For the text-containing cell, return its midpoint in [X, Y] coordinate format. 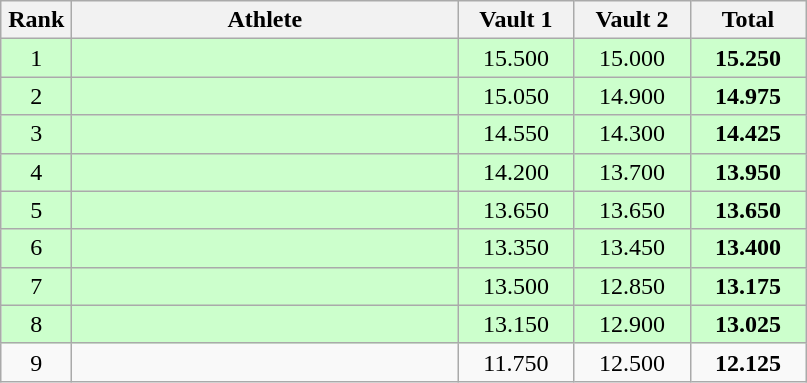
15.000 [632, 58]
13.350 [516, 248]
7 [36, 286]
Rank [36, 20]
13.175 [748, 286]
13.150 [516, 324]
13.500 [516, 286]
12.125 [748, 362]
Total [748, 20]
Vault 2 [632, 20]
15.500 [516, 58]
12.900 [632, 324]
14.550 [516, 134]
4 [36, 172]
3 [36, 134]
13.025 [748, 324]
14.425 [748, 134]
Vault 1 [516, 20]
6 [36, 248]
13.450 [632, 248]
9 [36, 362]
13.950 [748, 172]
1 [36, 58]
13.700 [632, 172]
13.400 [748, 248]
14.300 [632, 134]
11.750 [516, 362]
5 [36, 210]
14.900 [632, 96]
12.850 [632, 286]
14.200 [516, 172]
2 [36, 96]
12.500 [632, 362]
Athlete [265, 20]
15.250 [748, 58]
14.975 [748, 96]
8 [36, 324]
15.050 [516, 96]
